Scan for the cell matching the given text and deliver its (X, Y) coordinate at center. 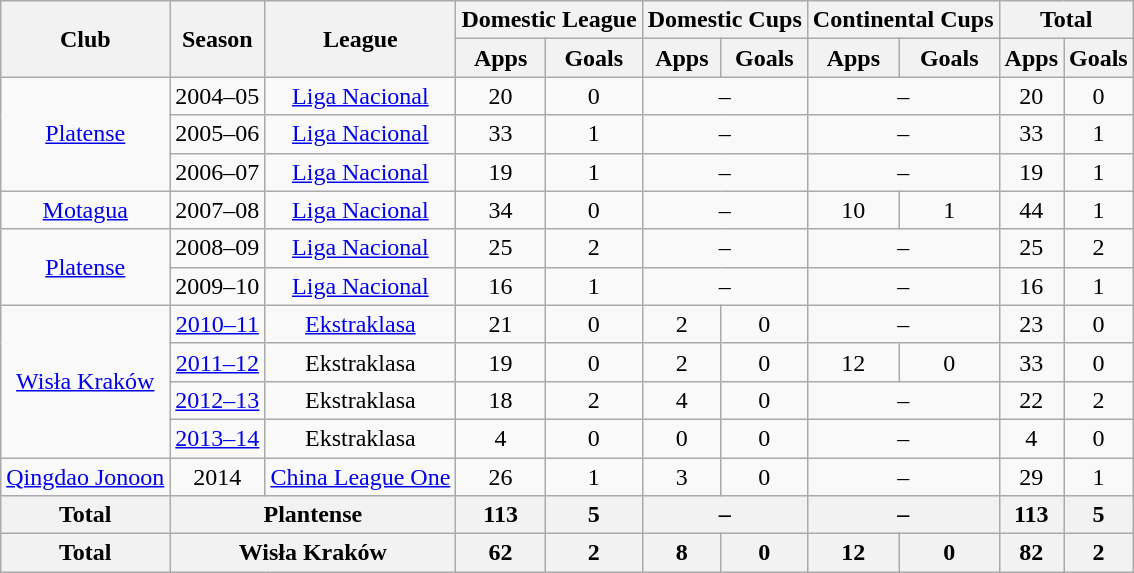
2014 (218, 477)
2009–10 (218, 286)
Continental Cups (903, 20)
2004–05 (218, 96)
34 (500, 210)
2013–14 (218, 438)
2006–07 (218, 172)
3 (682, 477)
China League One (360, 477)
22 (1031, 400)
82 (1031, 553)
Season (218, 39)
23 (1031, 324)
18 (500, 400)
2008–09 (218, 248)
62 (500, 553)
Domestic Cups (724, 20)
2012–13 (218, 400)
Club (86, 39)
Domestic League (549, 20)
21 (500, 324)
2010–11 (218, 324)
10 (853, 210)
Motagua (86, 210)
Plantense (313, 515)
2007–08 (218, 210)
Qingdao Jonoon (86, 477)
2011–12 (218, 362)
League (360, 39)
2005–06 (218, 134)
44 (1031, 210)
29 (1031, 477)
8 (682, 553)
26 (500, 477)
